Identify which cell holds the provided text, then report its (X, Y) central coordinate. 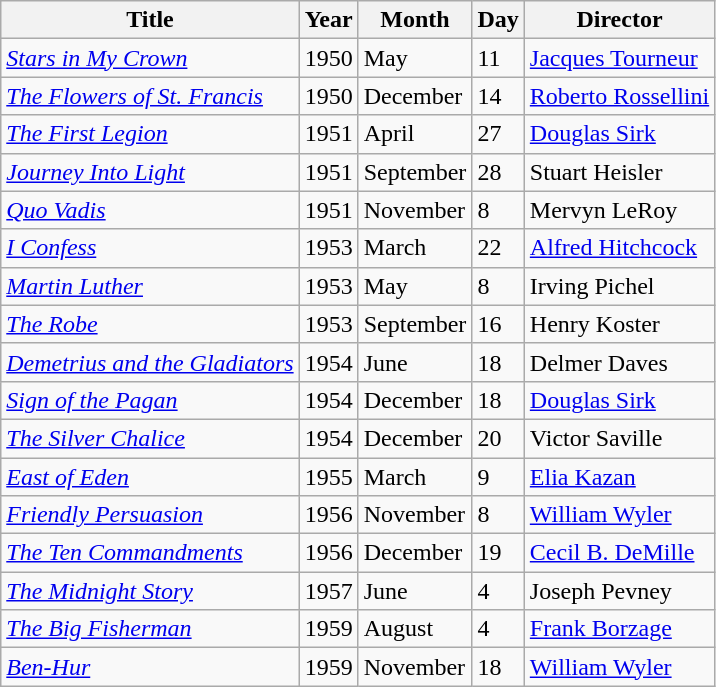
22 (498, 248)
Alfred Hitchcock (619, 248)
Roberto Rossellini (619, 96)
Irving Pichel (619, 286)
The Flowers of St. Francis (150, 96)
Day (498, 20)
Demetrius and the Gladiators (150, 362)
20 (498, 438)
April (415, 134)
Quo Vadis (150, 210)
The First Legion (150, 134)
1957 (328, 591)
16 (498, 324)
1955 (328, 477)
I Confess (150, 248)
Joseph Pevney (619, 591)
Jacques Tourneur (619, 58)
East of Eden (150, 477)
Year (328, 20)
14 (498, 96)
Henry Koster (619, 324)
August (415, 629)
Mervyn LeRoy (619, 210)
Delmer Daves (619, 362)
Martin Luther (150, 286)
Friendly Persuasion (150, 515)
Frank Borzage (619, 629)
Director (619, 20)
27 (498, 134)
Ben-Hur (150, 667)
Elia Kazan (619, 477)
Cecil B. DeMille (619, 553)
Sign of the Pagan (150, 400)
The Big Fisherman (150, 629)
The Silver Chalice (150, 438)
The Robe (150, 324)
9 (498, 477)
19 (498, 553)
Month (415, 20)
Victor Saville (619, 438)
28 (498, 172)
The Ten Commandments (150, 553)
The Midnight Story (150, 591)
Stars in My Crown (150, 58)
Journey Into Light (150, 172)
Stuart Heisler (619, 172)
Title (150, 20)
11 (498, 58)
